Output the [x, y] coordinate of the center of the cell containing the given text.  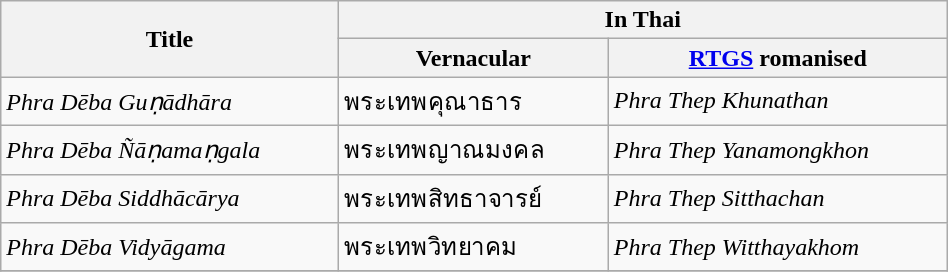
In Thai [642, 20]
Vernacular [473, 58]
Phra Thep Sitthachan [778, 198]
Phra Dēba Siddhācārya [170, 198]
RTGS romanised [778, 58]
Phra Dēba Vidyāgama [170, 248]
พระเทพคุณาธาร [473, 102]
พระเทพวิทยาคม [473, 248]
Title [170, 39]
Phra Thep Yanamongkhon [778, 150]
Phra Thep Khunathan [778, 102]
พระเทพญาณมงคล [473, 150]
Phra Thep Witthayakhom [778, 248]
Phra Dēba Guṇādhāra [170, 102]
Phra Dēba Ñāṇamaṇgala [170, 150]
พระเทพสิทธาจารย์ [473, 198]
